Locate the cell with the specified text and output its [x, y] center coordinate. 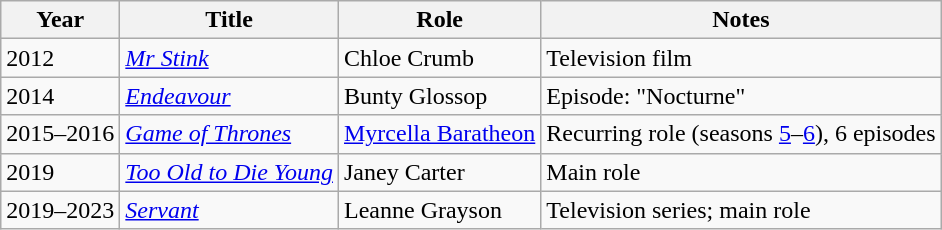
Endeavour [230, 96]
Episode: "Nocturne" [741, 96]
Myrcella Baratheon [439, 134]
Leanne Grayson [439, 210]
Servant [230, 210]
2019–2023 [60, 210]
Notes [741, 20]
Title [230, 20]
2014 [60, 96]
2012 [60, 58]
Chloe Crumb [439, 58]
Television film [741, 58]
2015–2016 [60, 134]
Bunty Glossop [439, 96]
Main role [741, 172]
Year [60, 20]
Game of Thrones [230, 134]
Janey Carter [439, 172]
2019 [60, 172]
Recurring role (seasons 5–6), 6 episodes [741, 134]
Television series; main role [741, 210]
Too Old to Die Young [230, 172]
Mr Stink [230, 58]
Role [439, 20]
